Return (x, y) of the center of cell containing provided text 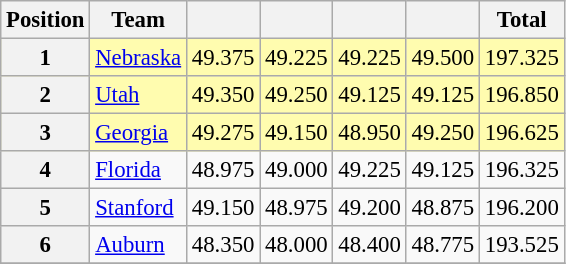
5 (46, 208)
1 (46, 58)
Stanford (138, 208)
Team (138, 20)
48.775 (442, 245)
49.500 (442, 58)
6 (46, 245)
4 (46, 170)
196.850 (522, 95)
Georgia (138, 133)
Position (46, 20)
49.375 (222, 58)
48.950 (370, 133)
48.400 (370, 245)
196.325 (522, 170)
Total (522, 20)
49.200 (370, 208)
48.350 (222, 245)
196.200 (522, 208)
Utah (138, 95)
Auburn (138, 245)
48.875 (442, 208)
3 (46, 133)
196.625 (522, 133)
49.000 (296, 170)
197.325 (522, 58)
49.275 (222, 133)
48.000 (296, 245)
Florida (138, 170)
193.525 (522, 245)
49.350 (222, 95)
2 (46, 95)
Nebraska (138, 58)
